Identify which cell holds the provided text, then report its (x, y) central coordinate. 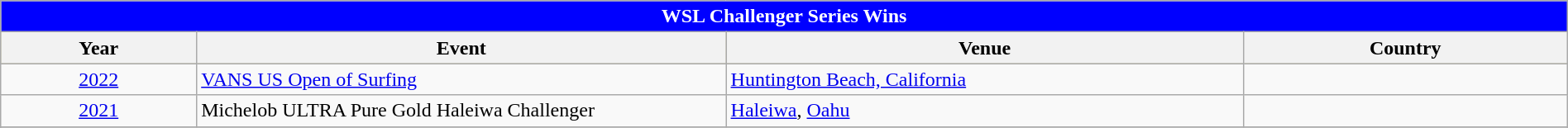
Event (461, 48)
Year (99, 48)
Huntington Beach, California (984, 79)
Haleiwa, Oahu (984, 111)
2021 (99, 111)
Country (1405, 48)
Venue (984, 48)
2022 (99, 79)
VANS US Open of Surfing (461, 79)
Michelob ULTRA Pure Gold Haleiwa Challenger (461, 111)
WSL Challenger Series Wins (784, 17)
